Output the [x, y] coordinate of the center of the cell containing the given text.  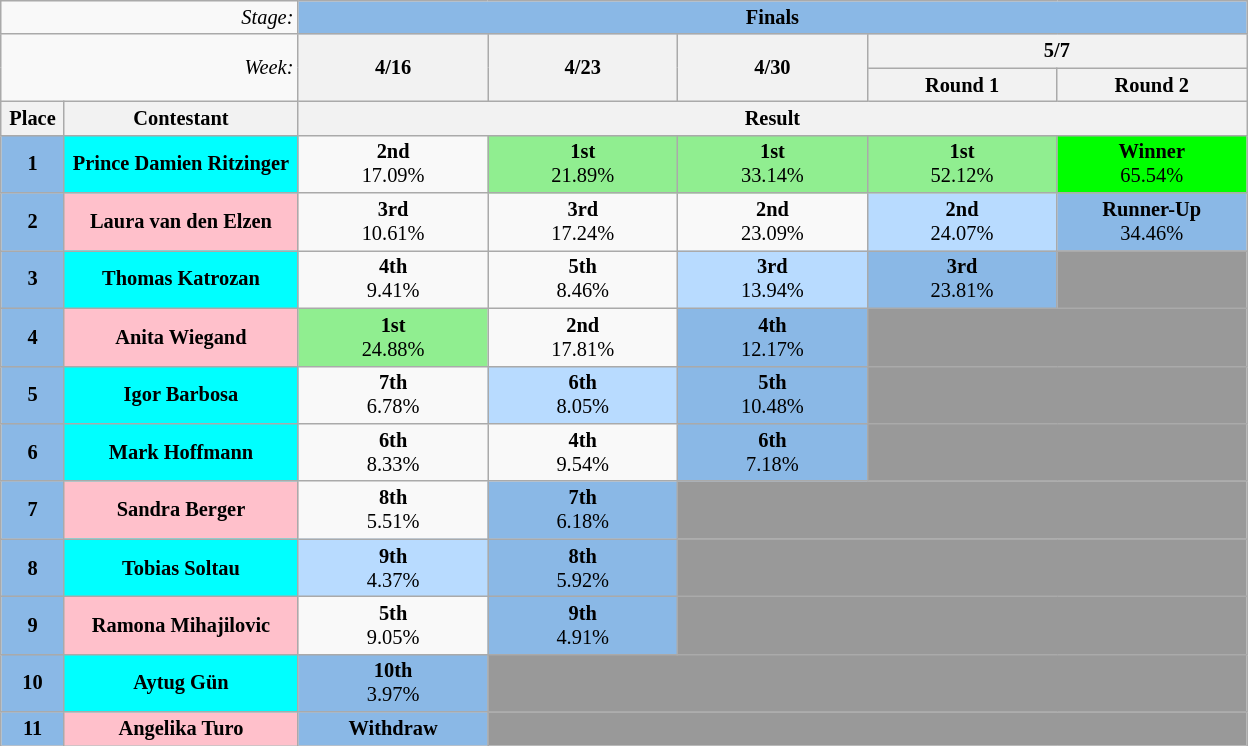
6 [32, 452]
Thomas Katrozan [182, 279]
5th10.48% [773, 395]
2nd24.07% [962, 222]
Week: [150, 68]
4th9.41% [393, 279]
4 [32, 337]
7th6.18% [583, 510]
Aytug Gün [182, 683]
4/23 [583, 68]
6th7.18% [773, 452]
1st33.14% [773, 164]
8th5.51% [393, 510]
Place [32, 118]
4/16 [393, 68]
3rd17.24% [583, 222]
7 [32, 510]
Winner65.54% [1152, 164]
Round 1 [962, 85]
4th12.17% [773, 337]
6th8.33% [393, 452]
2nd23.09% [773, 222]
5/7 [1056, 51]
Anita Wiegand [182, 337]
10th3.97% [393, 683]
9 [32, 625]
Igor Barbosa [182, 395]
Mark Hoffmann [182, 452]
1st52.12% [962, 164]
Tobias Soltau [182, 568]
4/30 [773, 68]
Laura van den Elzen [182, 222]
10 [32, 683]
2nd17.81% [583, 337]
5th8.46% [583, 279]
5 [32, 395]
Withdraw [393, 729]
1 [32, 164]
9th4.91% [583, 625]
Round 2 [1152, 85]
8 [32, 568]
2 [32, 222]
Prince Damien Ritzinger [182, 164]
2nd17.09% [393, 164]
8th5.92% [583, 568]
1st21.89% [583, 164]
5th9.05% [393, 625]
Sandra Berger [182, 510]
9th4.37% [393, 568]
Result [772, 118]
Runner-Up34.46% [1152, 222]
Angelika Turo [182, 729]
4th9.54% [583, 452]
3 [32, 279]
6th8.05% [583, 395]
1st24.88% [393, 337]
Ramona Mihajilovic [182, 625]
7th6.78% [393, 395]
Finals [772, 17]
Contestant [182, 118]
Stage: [150, 17]
3rd10.61% [393, 222]
11 [32, 729]
3rd13.94% [773, 279]
3rd23.81% [962, 279]
